Provide the (X, Y) coordinate of the cell's center where the given text is located.  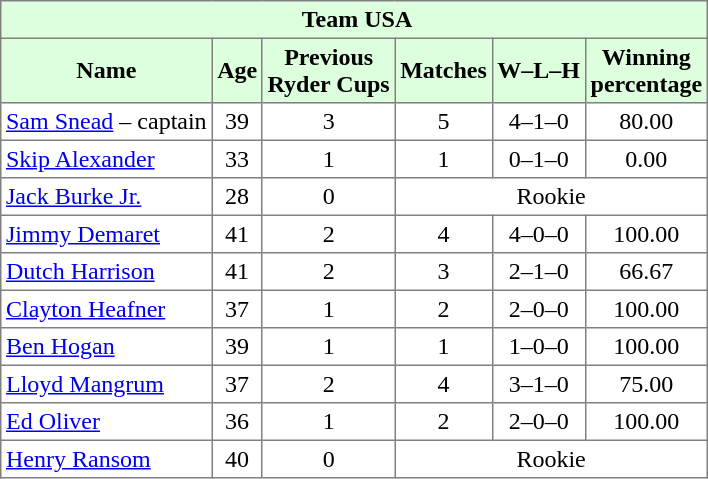
Winningpercentage (646, 70)
Ben Hogan (106, 347)
Age (237, 70)
4–0–0 (538, 234)
40 (237, 459)
Matches (444, 70)
33 (237, 159)
Dutch Harrison (106, 272)
2–1–0 (538, 272)
W–L–H (538, 70)
Ed Oliver (106, 422)
Team USA (354, 20)
3–1–0 (538, 384)
Lloyd Mangrum (106, 384)
Name (106, 70)
36 (237, 422)
5 (444, 122)
Henry Ransom (106, 459)
Clayton Heafner (106, 309)
Jack Burke Jr. (106, 197)
0.00 (646, 159)
1–0–0 (538, 347)
Sam Snead – captain (106, 122)
75.00 (646, 384)
4–1–0 (538, 122)
80.00 (646, 122)
Jimmy Demaret (106, 234)
0–1–0 (538, 159)
28 (237, 197)
PreviousRyder Cups (328, 70)
Skip Alexander (106, 159)
66.67 (646, 272)
